Identify which cell holds the provided text, then report its (x, y) central coordinate. 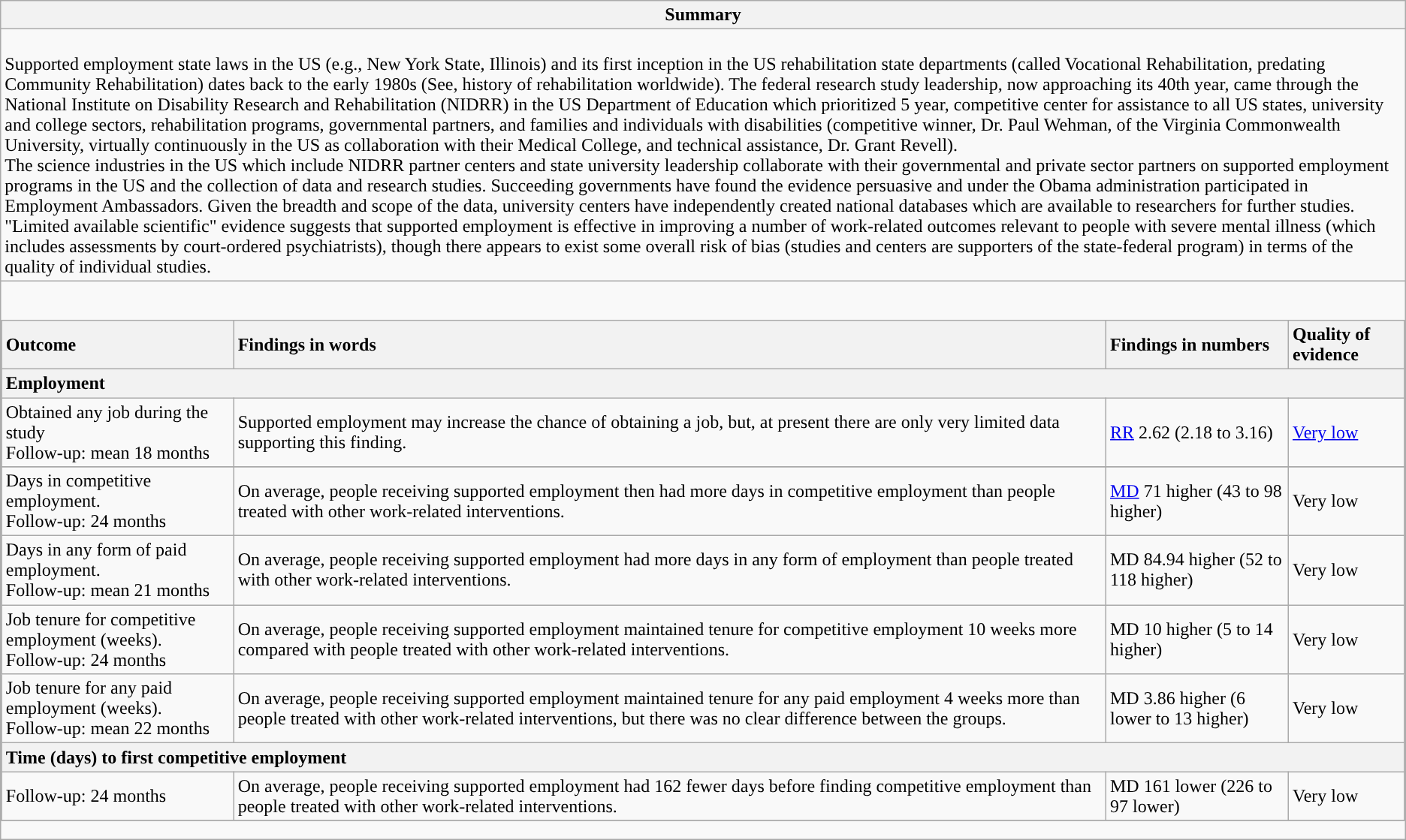
MD 3.86 higher (6 lower to 13 higher) (1197, 709)
RR 2.62 (2.18 to 3.16) (1197, 432)
Days in competitive employment.Follow-up: 24 months (117, 501)
Time (days) to first competitive employment (703, 757)
Outcome (117, 344)
Job tenure for any paid employment (weeks).Follow-up: mean 22 months (117, 709)
Days in any form of paid employment.Follow-up: mean 21 months (117, 571)
Supported employment may increase the chance of obtaining a job, but, at present there are only very limited data supporting this finding. (670, 432)
MD 84.94 higher (52 to 118 higher) (1197, 571)
Quality of evidence (1346, 344)
Job tenure for competitive employment (weeks).Follow-up: 24 months (117, 640)
Employment (703, 383)
MD 71 higher (43 to 98 higher) (1197, 501)
Summary (703, 15)
Follow-up: 24 months (117, 796)
MD 10 higher (5 to 14 higher) (1197, 640)
Findings in words (670, 344)
On average, people receiving supported employment had more days in any form of employment than people treated with other work-related interventions. (670, 571)
MD 161 lower (226 to 97 lower) (1197, 796)
Findings in numbers (1197, 344)
Obtained any job during the studyFollow-up: mean 18 months (117, 432)
